Extract the (X, Y) coordinate from the center of the cell holding the provided text.  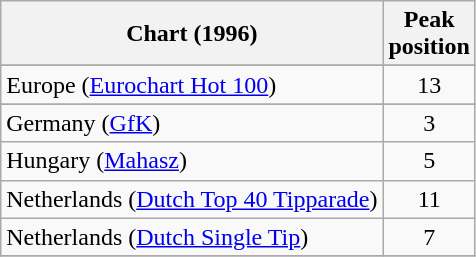
Germany (GfK) (192, 123)
11 (429, 199)
Peakposition (429, 34)
Netherlands (Dutch Top 40 Tipparade) (192, 199)
Chart (1996) (192, 34)
Europe (Eurochart Hot 100) (192, 85)
Hungary (Mahasz) (192, 161)
7 (429, 237)
5 (429, 161)
3 (429, 123)
Netherlands (Dutch Single Tip) (192, 237)
13 (429, 85)
